Output the (X, Y) coordinate of the center of the cell containing the given text.  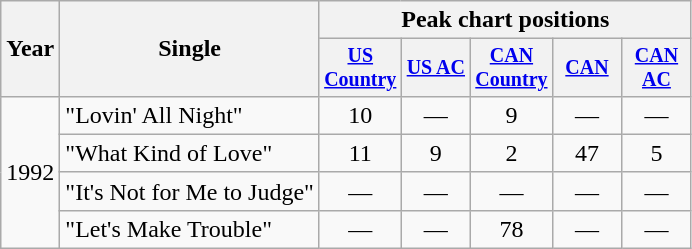
CAN (586, 68)
1992 (30, 172)
5 (656, 153)
47 (586, 153)
Year (30, 49)
78 (512, 229)
2 (512, 153)
US AC (436, 68)
11 (360, 153)
Single (190, 49)
10 (360, 115)
"It's Not for Me to Judge" (190, 191)
"Let's Make Trouble" (190, 229)
Peak chart positions (505, 20)
"Lovin' All Night" (190, 115)
CAN AC (656, 68)
US Country (360, 68)
"What Kind of Love" (190, 153)
CAN Country (512, 68)
